Scan for the cell matching the given text and deliver its (x, y) coordinate at center. 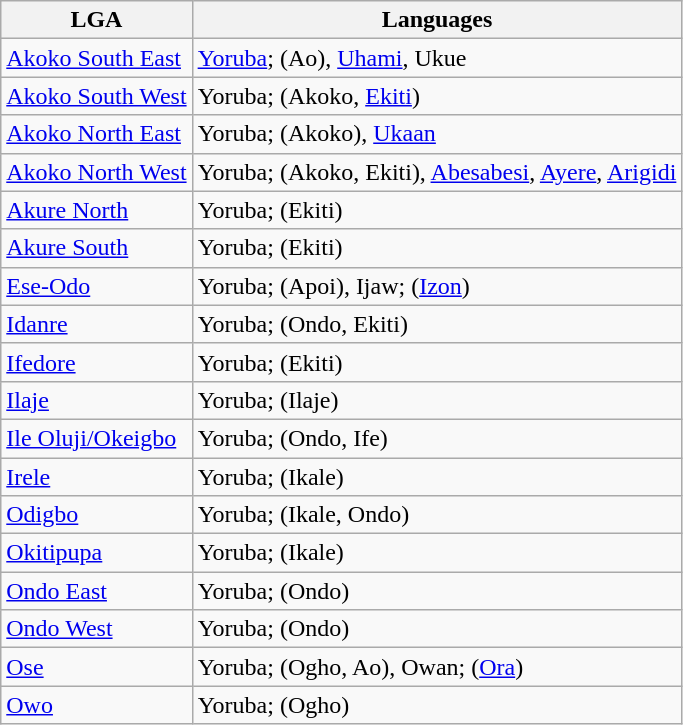
Akure South (96, 248)
Yoruba; (Ikale, Ondo) (437, 515)
Akoko North East (96, 134)
Yoruba; (Ogho, Ao), Owan; (Ora) (437, 667)
Ilaje (96, 400)
Akoko South West (96, 96)
Idanre (96, 324)
Yoruba; (Ao), Uhami, Ukue (437, 58)
Yoruba; (Akoko), Ukaan (437, 134)
Yoruba; (Ilaje) (437, 400)
Irele (96, 477)
Ese-Odo (96, 286)
LGA (96, 20)
Ile Oluji/Okeigbo (96, 438)
Ondo West (96, 629)
Akoko South East (96, 58)
Ondo East (96, 591)
Odigbo (96, 515)
Yoruba; (Ondo, Ekiti) (437, 324)
Owo (96, 705)
Yoruba; (Ogho) (437, 705)
Ifedore (96, 362)
Yoruba; (Akoko, Ekiti), Abesabesi, Ayere, Arigidi (437, 172)
Ose (96, 667)
Akoko North West (96, 172)
Yoruba; (Akoko, Ekiti) (437, 96)
Languages (437, 20)
Akure North (96, 210)
Okitipupa (96, 553)
Yoruba; (Apoi), Ijaw; (Izon) (437, 286)
Yoruba; (Ondo, Ife) (437, 438)
